Scan for the cell matching the given text and deliver its (X, Y) coordinate at center. 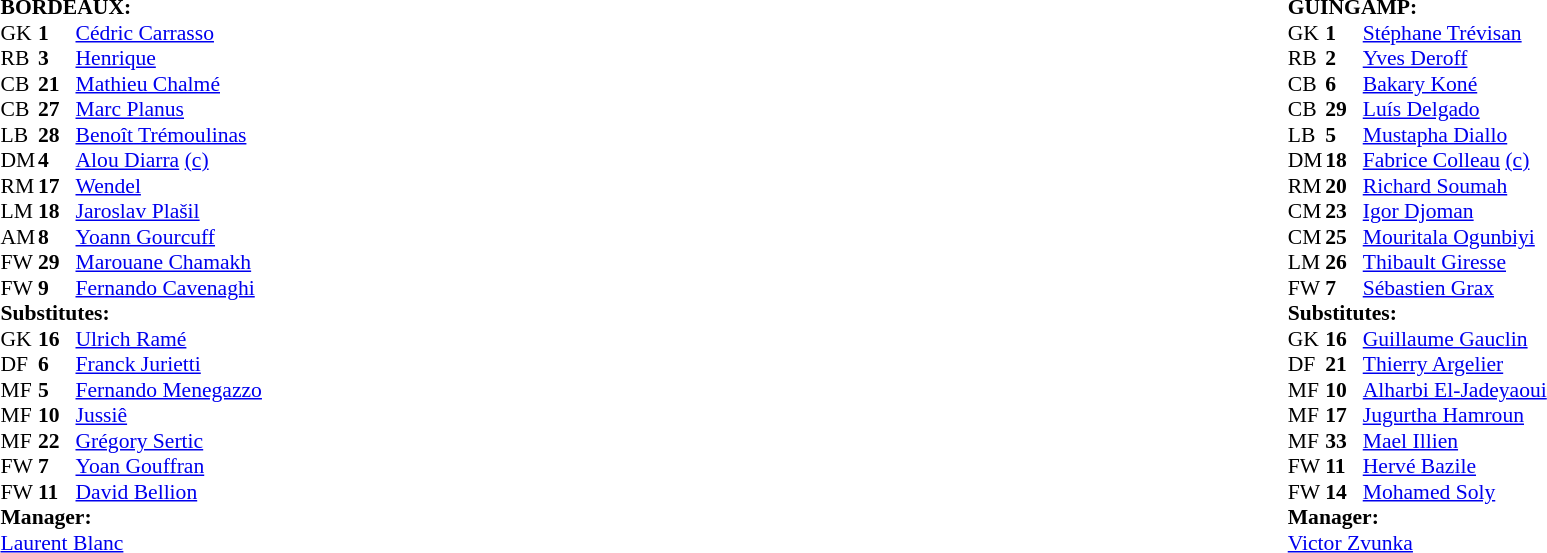
20 (1344, 186)
Hervé Bazile (1455, 467)
Sébastien Grax (1455, 288)
14 (1344, 492)
Jugurtha Hamroun (1455, 415)
2 (1344, 59)
Mael Illien (1455, 441)
Thierry Argelier (1455, 365)
Jussiê (169, 415)
Alou Diarra (c) (169, 161)
Yoan Gouffran (169, 467)
25 (1344, 237)
33 (1344, 441)
Cédric Carrasso (169, 33)
8 (57, 237)
Igor Djoman (1455, 211)
David Bellion (169, 492)
Luís Delgado (1455, 109)
3 (57, 59)
Yoann Gourcuff (169, 237)
Mathieu Chalmé (169, 84)
4 (57, 161)
Marc Planus (169, 109)
Henrique (169, 59)
Mohamed Soly (1455, 492)
Thibault Giresse (1455, 263)
Richard Soumah (1455, 186)
9 (57, 288)
Mouritala Ogunbiyi (1455, 237)
Jaroslav Plašil (169, 211)
22 (57, 441)
Franck Jurietti (169, 365)
26 (1344, 263)
23 (1344, 211)
Mustapha Diallo (1455, 135)
Fernando Menegazzo (169, 390)
Benoît Trémoulinas (169, 135)
Yves Deroff (1455, 59)
Fabrice Colleau (c) (1455, 161)
27 (57, 109)
28 (57, 135)
AM (19, 237)
Ulrich Ramé (169, 339)
Alharbi El-Jadeyaoui (1455, 390)
Stéphane Trévisan (1455, 33)
Wendel (169, 186)
Fernando Cavenaghi (169, 288)
Grégory Sertic (169, 441)
Marouane Chamakh (169, 263)
Bakary Koné (1455, 84)
Guillaume Gauclin (1455, 339)
